Identify which cell holds the provided text, then report its [X, Y] central coordinate. 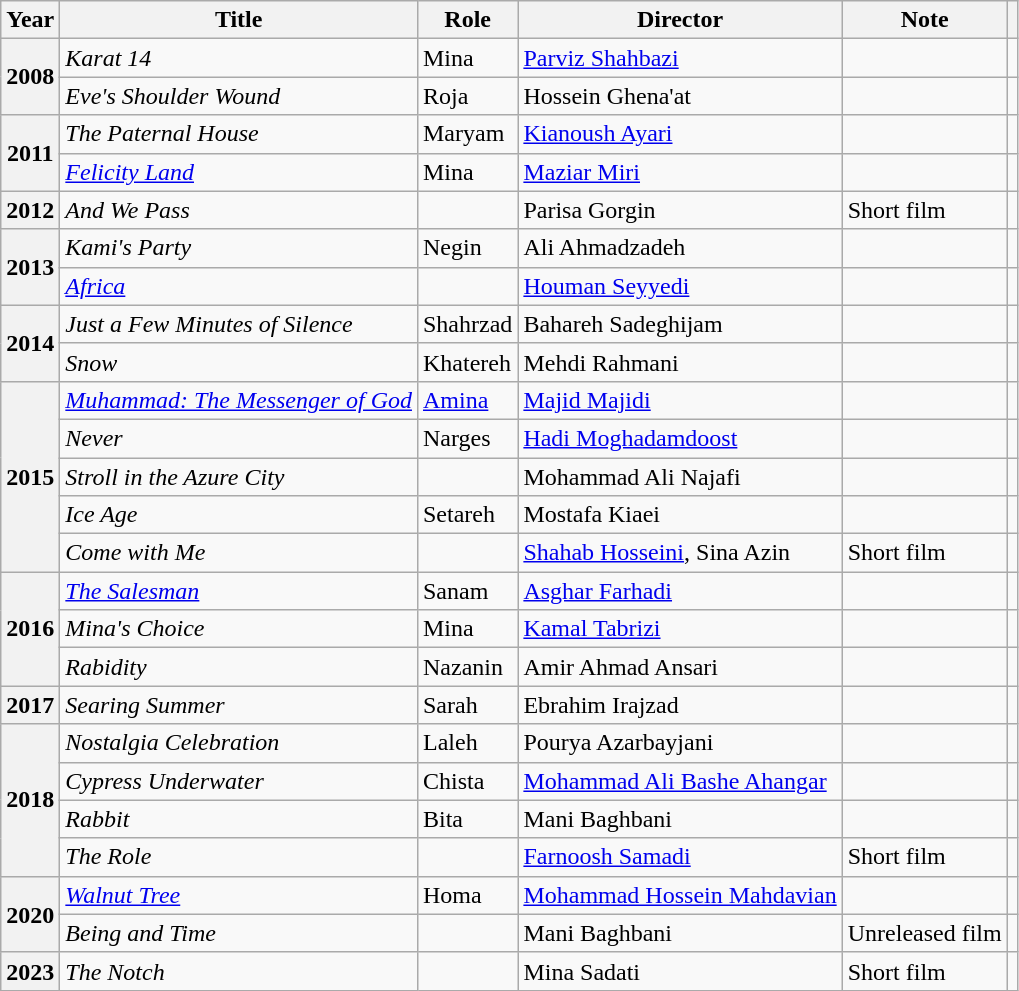
Amir Ahmad Ansari [680, 667]
2017 [30, 705]
Pourya Azarbayjani [680, 743]
Walnut Tree [239, 895]
Maryam [467, 134]
Sanam [467, 591]
Kianoush Ayari [680, 134]
2023 [30, 971]
Hadi Moghadamdoost [680, 438]
2008 [30, 77]
Nostalgia Celebration [239, 743]
The Paternal House [239, 134]
Ebrahim Irajzad [680, 705]
Mina's Choice [239, 629]
Role [467, 20]
Laleh [467, 743]
Mohammad Hossein Mahdavian [680, 895]
Negin [467, 248]
2011 [30, 153]
Parviz Shahbazi [680, 58]
Narges [467, 438]
The Notch [239, 971]
Note [924, 20]
Africa [239, 286]
The Role [239, 857]
Asghar Farhadi [680, 591]
Snow [239, 362]
Hossein Ghena'at [680, 96]
Muhammad: The Messenger of God [239, 400]
Come with Me [239, 553]
Setareh [467, 515]
Rabbit [239, 819]
Maziar Miri [680, 172]
Farnoosh Samadi [680, 857]
Stroll in the Azure City [239, 477]
Mina Sadati [680, 971]
Houman Seyyedi [680, 286]
2012 [30, 210]
Director [680, 20]
Never [239, 438]
Mostafa Kiaei [680, 515]
Nazanin [467, 667]
Rabidity [239, 667]
Year [30, 20]
Kami's Party [239, 248]
Ice Age [239, 515]
2013 [30, 267]
Shahab Hosseini, Sina Azin [680, 553]
Shahrzad [467, 324]
Cypress Underwater [239, 781]
Searing Summer [239, 705]
Sarah [467, 705]
2014 [30, 343]
Mohammad Ali Bashe Ahangar [680, 781]
Ali Ahmadzadeh [680, 248]
Homa [467, 895]
Majid Majidi [680, 400]
2018 [30, 800]
Felicity Land [239, 172]
Chista [467, 781]
2015 [30, 476]
2016 [30, 629]
Amina [467, 400]
Karat 14 [239, 58]
Unreleased film [924, 933]
Kamal Tabrizi [680, 629]
The Salesman [239, 591]
Mehdi Rahmani [680, 362]
Parisa Gorgin [680, 210]
Just a Few Minutes of Silence [239, 324]
Bahareh Sadeghijam [680, 324]
Roja [467, 96]
2020 [30, 914]
Bita [467, 819]
Eve's Shoulder Wound [239, 96]
Title [239, 20]
Being and Time [239, 933]
Khatereh [467, 362]
And We Pass [239, 210]
Mohammad Ali Najafi [680, 477]
